Detect which cell encompasses the target text, then output its (X, Y) center coordinate. 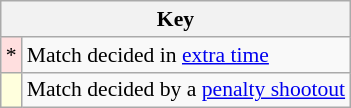
Match decided by a penalty shootout (186, 90)
* (12, 55)
Key (176, 19)
Match decided in extra time (186, 55)
